Pinpoint the cell where the given text exists, returning its (x, y) midpoint coordinate. 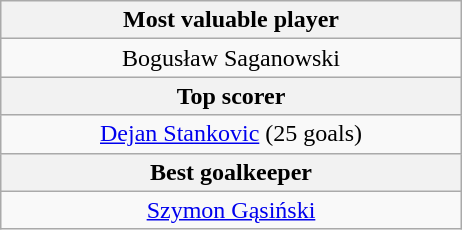
Most valuable player (230, 20)
Bogusław Saganowski (230, 58)
Top scorer (230, 96)
Best goalkeeper (230, 172)
Szymon Gąsiński (230, 210)
Dejan Stankovic (25 goals) (230, 134)
